Output the [X, Y] coordinate of the center of the cell containing the given text.  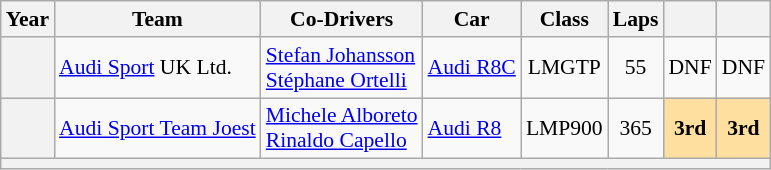
55 [636, 68]
LMP900 [564, 128]
Audi Sport UK Ltd. [158, 68]
Michele Alboreto Rinaldo Capello [342, 128]
Class [564, 19]
365 [636, 128]
Audi R8C [472, 68]
Co-Drivers [342, 19]
LMGTP [564, 68]
Stefan Johansson Stéphane Ortelli [342, 68]
Laps [636, 19]
Car [472, 19]
Audi Sport Team Joest [158, 128]
Team [158, 19]
Year [28, 19]
Audi R8 [472, 128]
